From the cell containing the given text, extract its center point as [X, Y] coordinate. 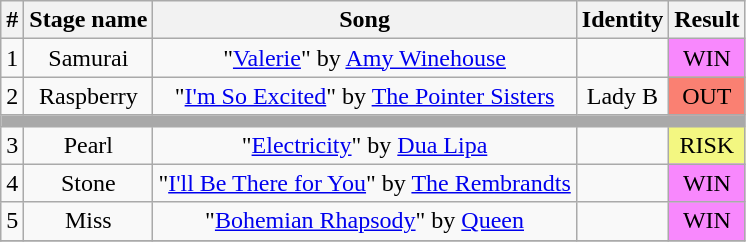
RISK [707, 145]
Stone [88, 183]
5 [12, 221]
Lady B [622, 96]
1 [12, 58]
Result [707, 20]
"Electricity" by Dua Lipa [364, 145]
Pearl [88, 145]
"Valerie" by Amy Winehouse [364, 58]
"I'm So Excited" by The Pointer Sisters [364, 96]
3 [12, 145]
"I'll Be There for You" by The Rembrandts [364, 183]
Song [364, 20]
2 [12, 96]
OUT [707, 96]
Miss [88, 221]
Stage name [88, 20]
4 [12, 183]
Samurai [88, 58]
Identity [622, 20]
"Bohemian Rhapsody" by Queen [364, 221]
Raspberry [88, 96]
# [12, 20]
